Output the [X, Y] coordinate of the center of the cell containing the given text.  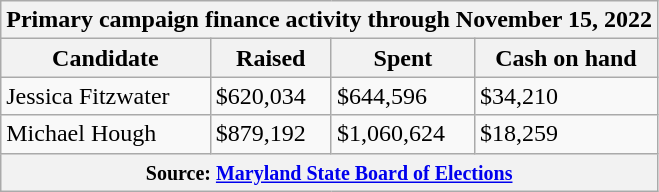
$620,034 [270, 96]
Source: Maryland State Board of Elections [330, 172]
$644,596 [402, 96]
$18,259 [566, 134]
$1,060,624 [402, 134]
Jessica Fitzwater [106, 96]
Cash on hand [566, 58]
$879,192 [270, 134]
Spent [402, 58]
$34,210 [566, 96]
Michael Hough [106, 134]
Primary campaign finance activity through November 15, 2022 [330, 20]
Candidate [106, 58]
Raised [270, 58]
